For the text-containing cell, return its midpoint in [X, Y] coordinate format. 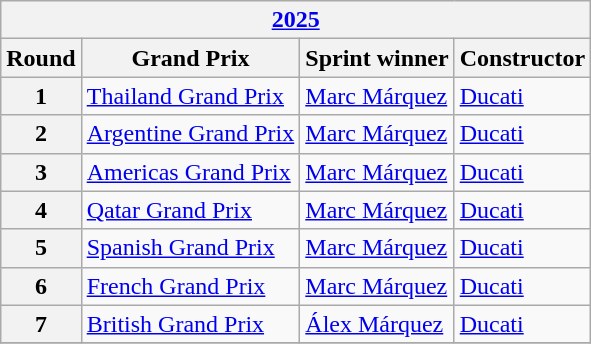
Sprint winner [377, 58]
4 [41, 210]
Qatar Grand Prix [190, 210]
5 [41, 248]
3 [41, 172]
1 [41, 96]
Spanish Grand Prix [190, 248]
Americas Grand Prix [190, 172]
Constructor [522, 58]
British Grand Prix [190, 324]
2025 [296, 20]
Grand Prix [190, 58]
Álex Márquez [377, 324]
6 [41, 286]
Round [41, 58]
Thailand Grand Prix [190, 96]
French Grand Prix [190, 286]
2 [41, 134]
Argentine Grand Prix [190, 134]
7 [41, 324]
